Find where the given text appears and provide that cell's center as (x, y) coordinate. 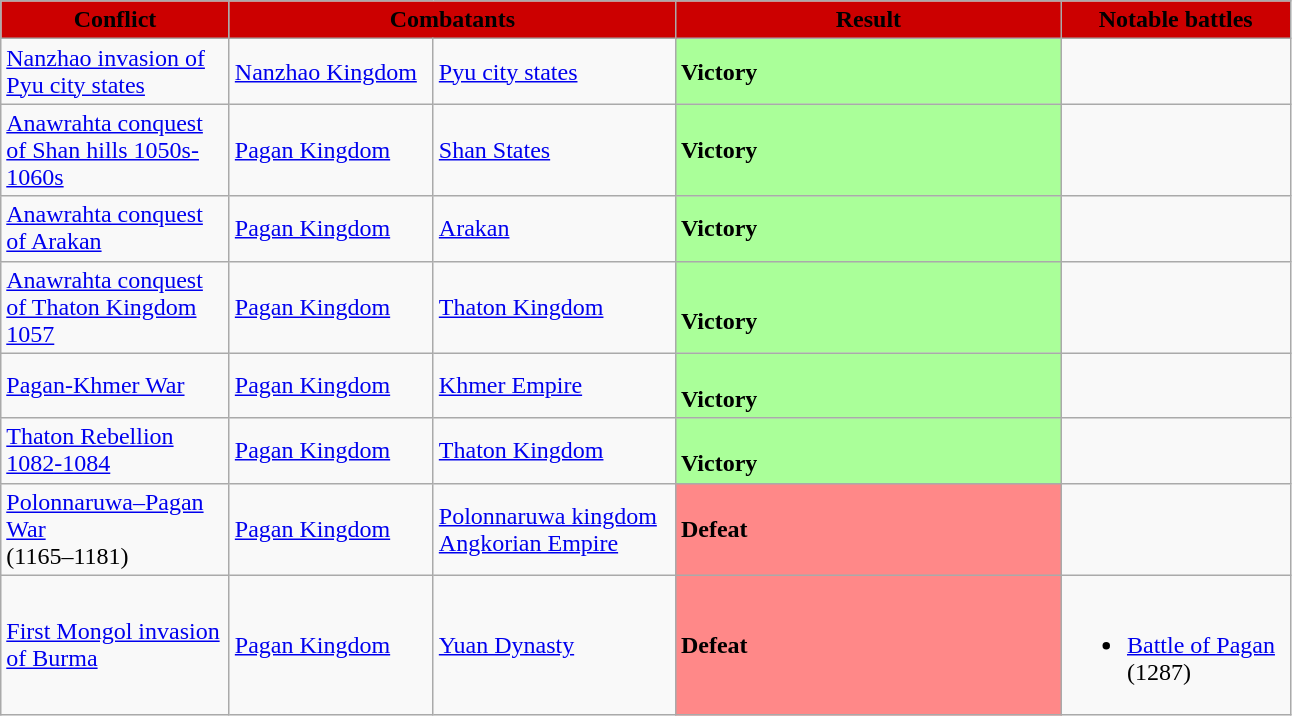
Notable battles (1176, 20)
Pagan-Khmer War (116, 386)
Nanzhao Kingdom (331, 72)
First Mongol invasion of Burma (116, 645)
Conflict (116, 20)
Anawrahta conquest of Arakan (116, 228)
Polonnaruwa kingdomAngkorian Empire (554, 529)
Yuan Dynasty (554, 645)
Pyu city states (554, 72)
Result (868, 20)
Battle of Pagan (1287) (1176, 645)
Shan States (554, 150)
Nanzhao invasion of Pyu city states (116, 72)
Anawrahta conquest of Thaton Kingdom 1057 (116, 307)
Khmer Empire (554, 386)
Arakan (554, 228)
Anawrahta conquest of Shan hills 1050s-1060s (116, 150)
Polonnaruwa–Pagan War(1165–1181) (116, 529)
Thaton Rebellion 1082-1084 (116, 450)
Combatants (452, 20)
